Detect which cell encompasses the target text, then output its [X, Y] center coordinate. 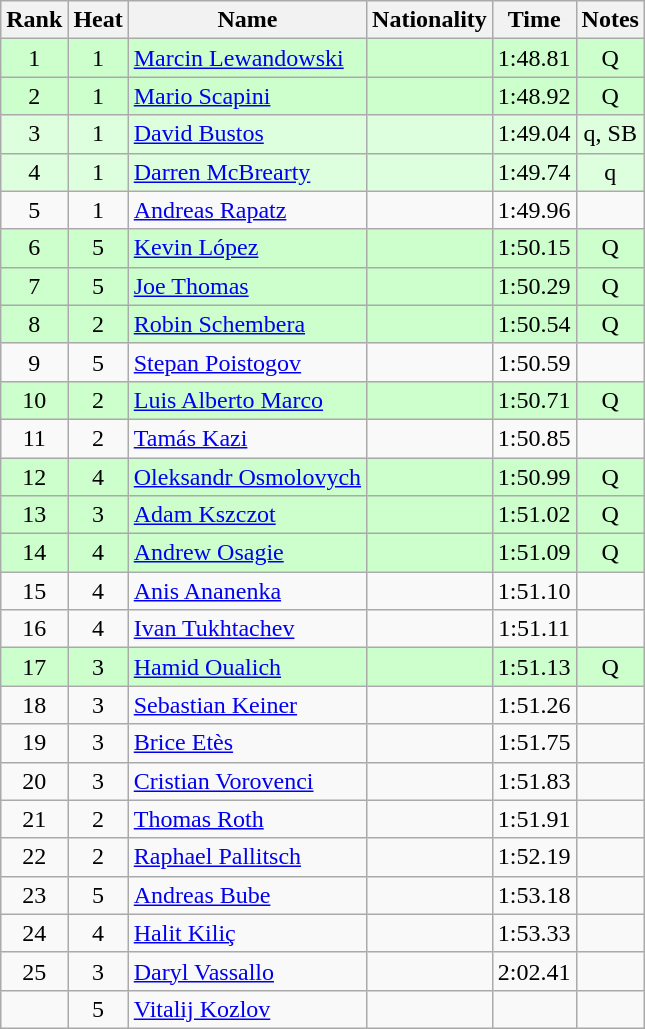
Darren McBrearty [247, 172]
16 [34, 629]
1:53.18 [534, 895]
1:51.75 [534, 743]
9 [34, 362]
Brice Etès [247, 743]
Notes [610, 20]
Anis Ananenka [247, 591]
1:52.19 [534, 857]
Joe Thomas [247, 286]
11 [34, 438]
1:49.74 [534, 172]
1:50.29 [534, 286]
1:50.54 [534, 324]
Time [534, 20]
Vitalij Kozlov [247, 1009]
1:51.10 [534, 591]
14 [34, 553]
2:02.41 [534, 971]
Halit Kiliç [247, 933]
6 [34, 248]
Adam Kszczot [247, 515]
Sebastian Keiner [247, 705]
Rank [34, 20]
Name [247, 20]
1:51.83 [534, 781]
Thomas Roth [247, 819]
Ivan Tukhtachev [247, 629]
18 [34, 705]
q [610, 172]
1:48.81 [534, 58]
21 [34, 819]
1:50.59 [534, 362]
17 [34, 667]
Luis Alberto Marco [247, 400]
Tamás Kazi [247, 438]
1:51.26 [534, 705]
1:53.33 [534, 933]
Andreas Bube [247, 895]
1:51.09 [534, 553]
Robin Schembera [247, 324]
Hamid Oualich [247, 667]
Daryl Vassallo [247, 971]
24 [34, 933]
1:49.04 [534, 134]
1:51.13 [534, 667]
Andrew Osagie [247, 553]
22 [34, 857]
Cristian Vorovenci [247, 781]
Heat [98, 20]
1:51.91 [534, 819]
15 [34, 591]
Raphael Pallitsch [247, 857]
13 [34, 515]
1:50.15 [534, 248]
Oleksandr Osmolovych [247, 477]
19 [34, 743]
Mario Scapini [247, 96]
q, SB [610, 134]
1:51.02 [534, 515]
23 [34, 895]
7 [34, 286]
1:50.71 [534, 400]
20 [34, 781]
1:48.92 [534, 96]
Marcin Lewandowski [247, 58]
8 [34, 324]
1:50.99 [534, 477]
1:51.11 [534, 629]
Nationality [430, 20]
10 [34, 400]
Kevin López [247, 248]
25 [34, 971]
Stepan Poistogov [247, 362]
12 [34, 477]
1:50.85 [534, 438]
David Bustos [247, 134]
Andreas Rapatz [247, 210]
1:49.96 [534, 210]
